Detect which cell encompasses the target text, then output its (x, y) center coordinate. 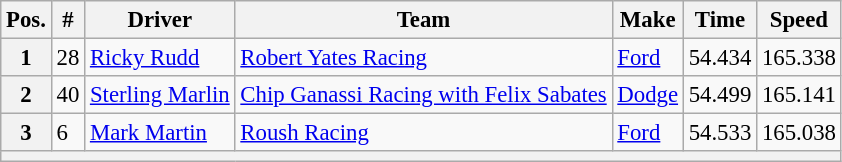
28 (68, 58)
Robert Yates Racing (424, 58)
Ricky Rudd (160, 58)
Driver (160, 20)
40 (68, 95)
Sterling Marlin (160, 95)
6 (68, 133)
Mark Martin (160, 133)
Roush Racing (424, 133)
Chip Ganassi Racing with Felix Sabates (424, 95)
Pos. (26, 20)
54.533 (720, 133)
165.038 (800, 133)
Time (720, 20)
2 (26, 95)
54.434 (720, 58)
165.338 (800, 58)
Make (648, 20)
Dodge (648, 95)
Team (424, 20)
165.141 (800, 95)
54.499 (720, 95)
# (68, 20)
Speed (800, 20)
1 (26, 58)
3 (26, 133)
